For the text-containing cell, return its midpoint in (X, Y) coordinate format. 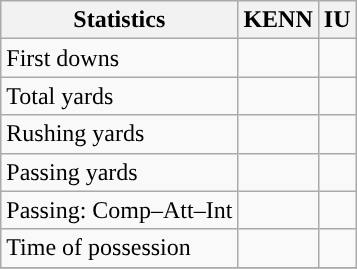
IU (337, 20)
Passing: Comp–Att–Int (120, 210)
Passing yards (120, 172)
KENN (278, 20)
Time of possession (120, 248)
First downs (120, 58)
Total yards (120, 96)
Statistics (120, 20)
Rushing yards (120, 134)
